Return the (X, Y) coordinate for the center point of the cell that contains the specified text.  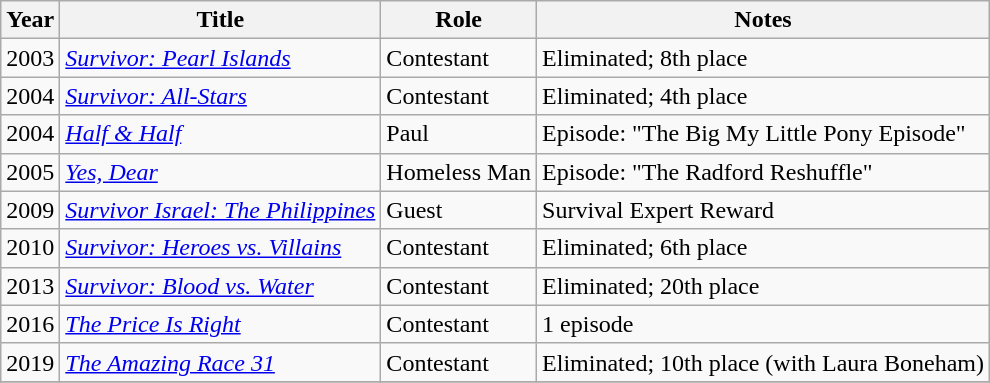
2005 (30, 172)
The Price Is Right (220, 324)
Guest (459, 210)
2003 (30, 58)
Episode: "The Big My Little Pony Episode" (764, 134)
Episode: "The Radford Reshuffle" (764, 172)
Title (220, 20)
Survivor: Heroes vs. Villains (220, 248)
Yes, Dear (220, 172)
Survivor: Blood vs. Water (220, 286)
Eliminated; 10th place (with Laura Boneham) (764, 362)
Role (459, 20)
Survivor Israel: The Philippines (220, 210)
Year (30, 20)
2019 (30, 362)
2009 (30, 210)
2016 (30, 324)
1 episode (764, 324)
Eliminated; 4th place (764, 96)
Survivor: Pearl Islands (220, 58)
Survivor: All-Stars (220, 96)
Notes (764, 20)
2010 (30, 248)
Eliminated; 6th place (764, 248)
Half & Half (220, 134)
The Amazing Race 31 (220, 362)
Eliminated; 8th place (764, 58)
Survival Expert Reward (764, 210)
2013 (30, 286)
Eliminated; 20th place (764, 286)
Homeless Man (459, 172)
Paul (459, 134)
